Search for the cell housing the specified text and yield its [X, Y] center coordinate. 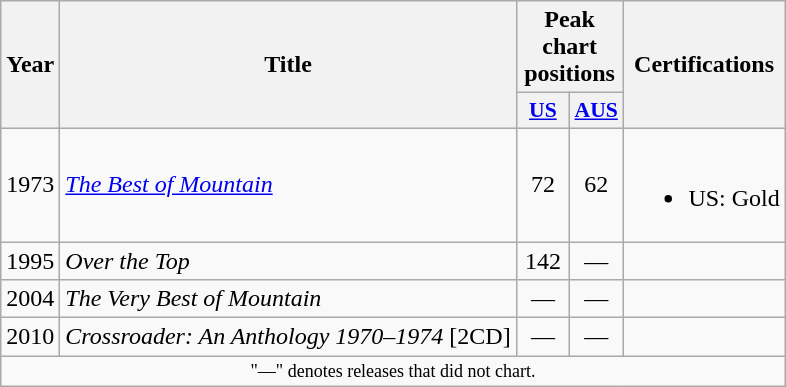
The Best of Mountain [288, 184]
1973 [30, 184]
Year [30, 65]
"—" denotes releases that did not chart. [394, 372]
72 [542, 184]
Crossroader: An Anthology 1970–1974 [2CD] [288, 337]
The Very Best of Mountain [288, 299]
AUS [596, 111]
2004 [30, 299]
1995 [30, 261]
62 [596, 184]
Peak chart positions [570, 47]
Certifications [704, 65]
2010 [30, 337]
US: Gold [704, 184]
US [542, 111]
Title [288, 65]
142 [542, 261]
Over the Top [288, 261]
